Provide the [X, Y] coordinate of the cell's center where the given text is located.  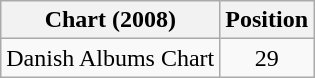
29 [267, 58]
Chart (2008) [110, 20]
Position [267, 20]
Danish Albums Chart [110, 58]
